Locate the cell with the specified text and output its (x, y) center coordinate. 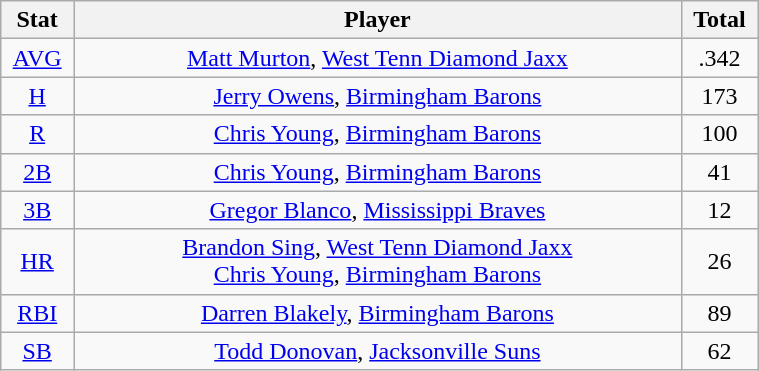
89 (719, 313)
HR (38, 262)
26 (719, 262)
R (38, 134)
2B (38, 172)
Jerry Owens, Birmingham Barons (378, 96)
Gregor Blanco, Mississippi Braves (378, 210)
100 (719, 134)
Brandon Sing, West Tenn Diamond Jaxx Chris Young, Birmingham Barons (378, 262)
H (38, 96)
12 (719, 210)
62 (719, 351)
Player (378, 20)
Matt Murton, West Tenn Diamond Jaxx (378, 58)
Total (719, 20)
3B (38, 210)
.342 (719, 58)
SB (38, 351)
173 (719, 96)
Darren Blakely, Birmingham Barons (378, 313)
Todd Donovan, Jacksonville Suns (378, 351)
RBI (38, 313)
Stat (38, 20)
41 (719, 172)
AVG (38, 58)
